Determine the [x, y] coordinate at the center of the cell enclosing the given text.  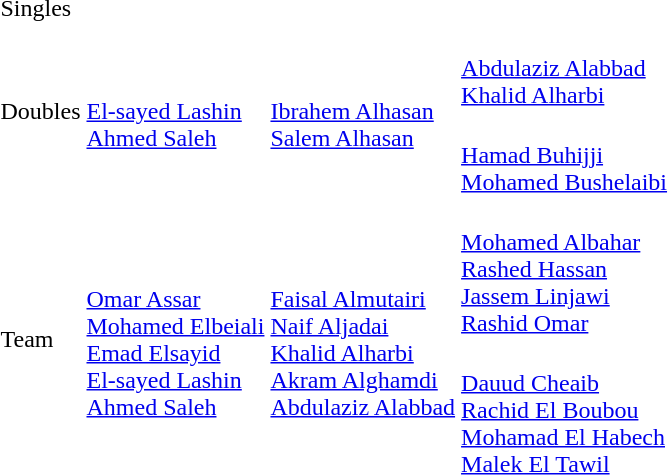
Ibrahem AlhasanSalem Alhasan [363, 112]
El-sayed LashinAhmed Saleh [176, 112]
